Provide the [X, Y] coordinate of the cell's center where the given text is located.  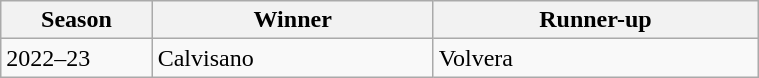
Calvisano [292, 58]
Runner-up [595, 20]
Winner [292, 20]
2022–23 [76, 58]
Volvera [595, 58]
Season [76, 20]
